Identify which cell holds the provided text, then report its [X, Y] central coordinate. 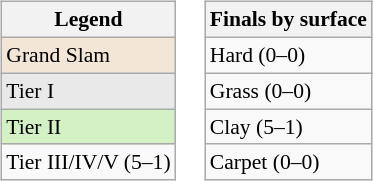
Hard (0–0) [288, 55]
Finals by surface [288, 20]
Tier II [88, 127]
Carpet (0–0) [288, 162]
Tier III/IV/V (5–1) [88, 162]
Tier I [88, 91]
Clay (5–1) [288, 127]
Grass (0–0) [288, 91]
Legend [88, 20]
Grand Slam [88, 55]
